Extract the [x, y] coordinate from the center of the cell holding the provided text.  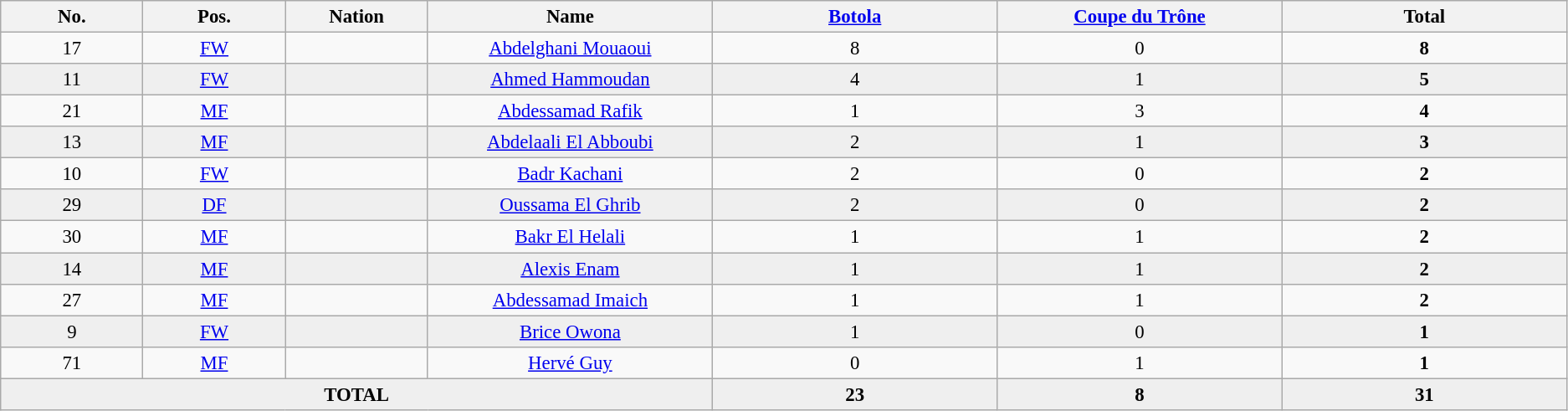
Pos. [214, 17]
71 [72, 362]
21 [72, 111]
Oussama El Ghrib [570, 205]
Botola [855, 17]
30 [72, 237]
9 [72, 331]
Abdessamad Imaich [570, 300]
Abdessamad Rafik [570, 111]
Abdelaali El Abboubi [570, 142]
13 [72, 142]
27 [72, 300]
Bakr El Helali [570, 237]
Badr Kachani [570, 174]
5 [1424, 80]
17 [72, 49]
Name [570, 17]
31 [1424, 394]
No. [72, 17]
Total [1424, 17]
14 [72, 269]
29 [72, 205]
Abdelghani Mouaoui [570, 49]
DF [214, 205]
Ahmed Hammoudan [570, 80]
23 [855, 394]
Hervé Guy [570, 362]
11 [72, 80]
Coupe du Trône [1140, 17]
TOTAL [356, 394]
10 [72, 174]
Nation [356, 17]
Alexis Enam [570, 269]
Brice Owona [570, 331]
